Return the [X, Y] coordinate for the center point of the cell that contains the specified text.  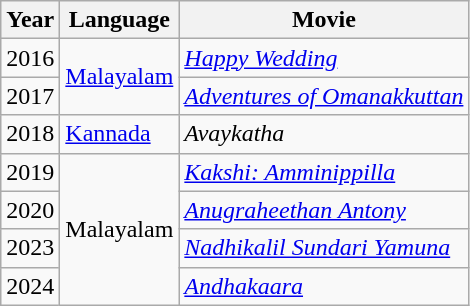
2018 [30, 134]
Adventures of Omanakkuttan [324, 96]
Language [120, 20]
2020 [30, 210]
Avaykatha [324, 134]
2017 [30, 96]
Kannada [120, 134]
2019 [30, 172]
Andhakaara [324, 286]
Anugraheethan Antony [324, 210]
2023 [30, 248]
2024 [30, 286]
Kakshi: Amminippilla [324, 172]
2016 [30, 58]
Year [30, 20]
Happy Wedding [324, 58]
Nadhikalil Sundari Yamuna [324, 248]
Movie [324, 20]
